Search for the cell housing the specified text and yield its [x, y] center coordinate. 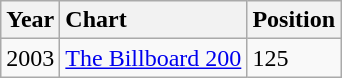
Year [30, 20]
125 [294, 58]
2003 [30, 58]
Chart [154, 20]
Position [294, 20]
The Billboard 200 [154, 58]
